Locate the cell with the specified text and output its [x, y] center coordinate. 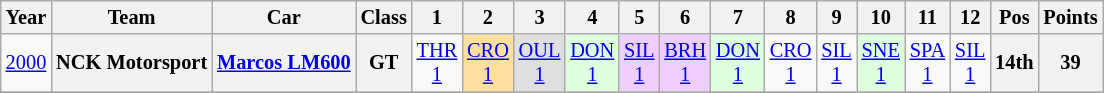
Marcos LM600 [284, 63]
THR1 [437, 63]
11 [928, 17]
Car [284, 17]
OUL1 [540, 63]
10 [881, 17]
14th [1014, 63]
2000 [26, 63]
Pos [1014, 17]
7 [738, 17]
Class [384, 17]
8 [791, 17]
Year [26, 17]
SPA1 [928, 63]
4 [592, 17]
39 [1070, 63]
5 [639, 17]
9 [836, 17]
BRH1 [685, 63]
NCK Motorsport [132, 63]
6 [685, 17]
SNE1 [881, 63]
3 [540, 17]
Points [1070, 17]
2 [488, 17]
Team [132, 17]
GT [384, 63]
1 [437, 17]
12 [970, 17]
